Output the [X, Y] coordinate of the center of the cell containing the given text.  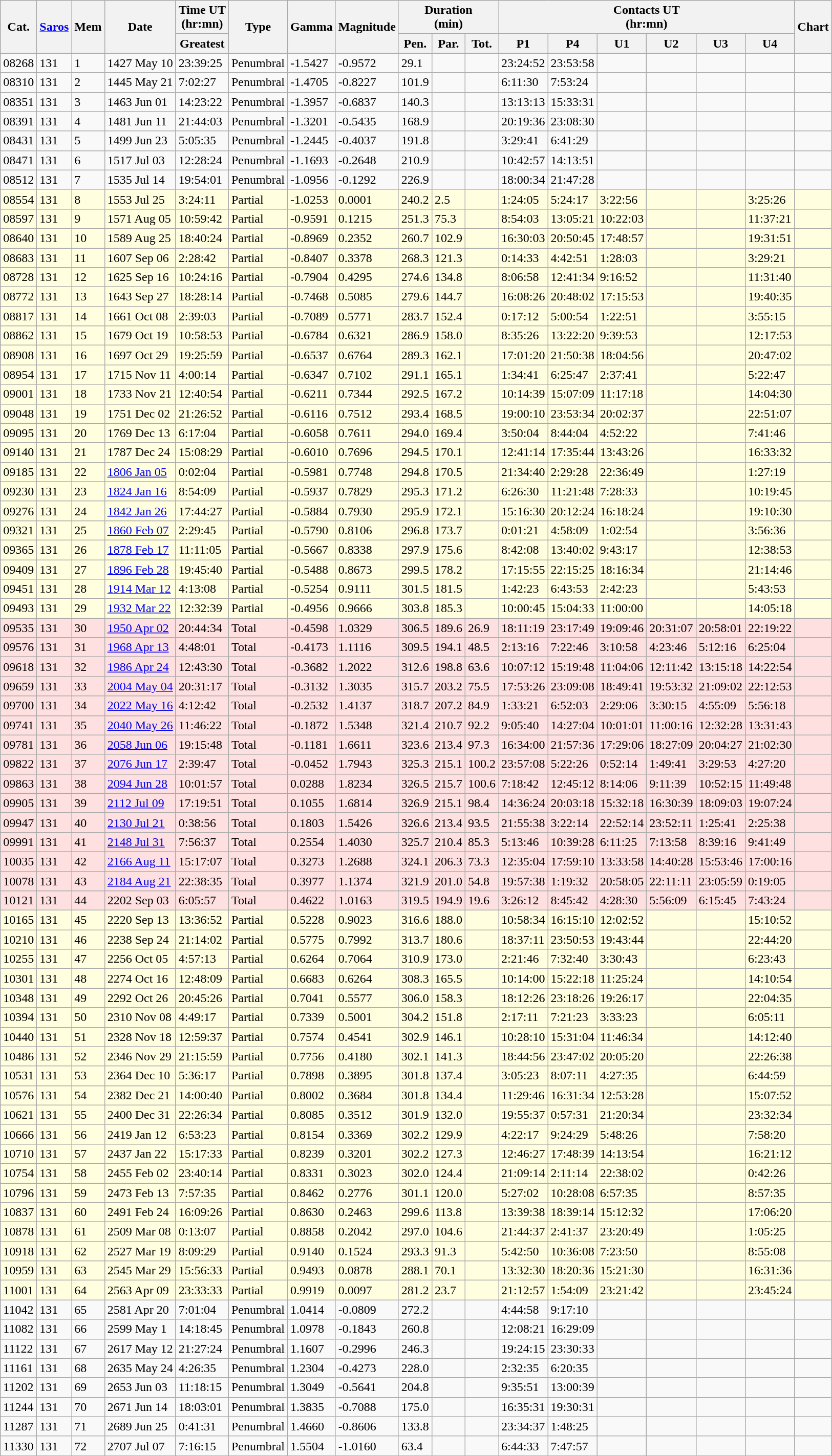
16:21:12 [770, 1154]
210.9 [415, 160]
09048 [18, 414]
-0.0809 [367, 1310]
12:02:52 [622, 920]
201.0 [449, 881]
1697 Oct 29 [140, 355]
2455 Feb 02 [140, 1173]
2:21:46 [523, 959]
-0.7468 [312, 297]
-1.2445 [312, 141]
Contacts UT(hr:mn) [647, 17]
100.2 [481, 764]
303.8 [415, 609]
309.5 [415, 647]
0.3023 [367, 1173]
19:09:46 [622, 628]
58 [88, 1173]
09781 [18, 745]
0.1524 [367, 1251]
14:13:51 [572, 160]
21:44:37 [523, 1232]
15:33:31 [572, 102]
15:17:33 [202, 1154]
-0.0452 [312, 764]
14:27:04 [572, 725]
11:37:21 [770, 219]
17:35:44 [572, 452]
98.4 [481, 803]
19 [88, 414]
U3 [720, 44]
7:57:35 [202, 1193]
0.7064 [367, 959]
292.5 [415, 394]
2:32:35 [523, 1368]
15:07:09 [572, 394]
315.7 [415, 686]
302.9 [415, 1037]
09905 [18, 803]
22:04:35 [770, 998]
-0.6347 [312, 375]
3:56:36 [770, 530]
10255 [18, 959]
2202 Sep 03 [140, 901]
2328 Nov 18 [140, 1037]
20:05:20 [622, 1056]
178.2 [449, 570]
180.6 [449, 940]
2:13:16 [523, 647]
171.2 [449, 491]
8:54:03 [523, 219]
-0.7088 [367, 1407]
1:42:23 [523, 589]
175.6 [449, 550]
22:19:22 [770, 628]
21:27:24 [202, 1349]
0.8858 [312, 1232]
25 [88, 530]
3 [88, 102]
-1.0253 [312, 199]
3:29:41 [523, 141]
0.6321 [367, 336]
175.0 [415, 1407]
1986 Apr 24 [140, 667]
0.7344 [367, 394]
-0.5667 [312, 550]
Date [140, 27]
2040 May 26 [140, 725]
1:48:25 [572, 1426]
23.7 [449, 1290]
09741 [18, 725]
0.8673 [367, 570]
10959 [18, 1271]
1:34:41 [523, 375]
23:50:53 [572, 940]
63.4 [415, 1446]
09700 [18, 706]
08431 [18, 141]
326.5 [415, 784]
0:52:14 [622, 764]
09863 [18, 784]
0:57:31 [572, 1115]
1.8234 [367, 784]
2 [88, 82]
3:29:21 [770, 257]
279.6 [415, 297]
09001 [18, 394]
10035 [18, 861]
1806 Jan 05 [140, 472]
13:15:18 [720, 667]
6:17:04 [202, 433]
10394 [18, 1017]
0.9919 [312, 1290]
20:31:07 [671, 628]
2491 Feb 24 [140, 1212]
13:13:13 [523, 102]
20:02:37 [622, 414]
127.3 [449, 1154]
251.3 [415, 219]
1:28:03 [622, 257]
16:35:31 [523, 1407]
5:22:26 [572, 764]
19:53:32 [671, 686]
10:28:10 [523, 1037]
324.1 [415, 861]
0.5085 [367, 297]
10666 [18, 1134]
18:03:01 [202, 1407]
0.5775 [312, 940]
12:38:53 [770, 550]
6 [88, 160]
11:46:34 [622, 1037]
0:17:12 [523, 316]
2004 May 04 [140, 686]
U1 [622, 44]
0.2352 [367, 238]
-0.9572 [367, 63]
23:57:08 [523, 764]
13:36:52 [202, 920]
54.8 [481, 881]
168.5 [449, 414]
08310 [18, 82]
1:33:21 [523, 706]
10621 [18, 1115]
22:26:34 [202, 1115]
12:40:54 [202, 394]
09409 [18, 570]
23:09:08 [572, 686]
260.7 [415, 238]
325.3 [415, 764]
22:12:53 [770, 686]
11:21:48 [572, 491]
9 [88, 219]
3:29:53 [720, 764]
1661 Oct 08 [140, 316]
8:14:06 [622, 784]
8:57:35 [770, 1193]
-0.7089 [312, 316]
2419 Jan 12 [140, 1134]
1860 Feb 07 [140, 530]
0.3273 [312, 861]
11:18:15 [202, 1387]
1571 Aug 05 [140, 219]
0:13:07 [202, 1232]
08268 [18, 63]
57 [88, 1154]
2:29:28 [572, 472]
170.1 [449, 452]
1.2022 [367, 667]
1.3835 [312, 1407]
1.5504 [312, 1446]
63 [88, 1271]
51 [88, 1037]
Gamma [312, 27]
3:10:58 [622, 647]
23:24:52 [523, 63]
11330 [18, 1446]
-0.3682 [312, 667]
8:44:04 [572, 433]
10:24:16 [202, 277]
0.3378 [367, 257]
2166 Aug 11 [140, 861]
-0.6211 [312, 394]
10:58:53 [202, 336]
22:51:07 [770, 414]
198.8 [449, 667]
1968 Apr 13 [140, 647]
4:52:22 [622, 433]
301.5 [415, 589]
144.7 [449, 297]
-0.5981 [312, 472]
0.2463 [367, 1212]
17:01:20 [523, 355]
27 [88, 570]
294.5 [415, 452]
288.1 [415, 1271]
6:26:30 [523, 491]
326.6 [415, 822]
1878 Feb 17 [140, 550]
1751 Dec 02 [140, 414]
-0.8969 [312, 238]
16:18:24 [622, 511]
2653 Jun 03 [140, 1387]
11001 [18, 1290]
226.9 [415, 180]
20:47:02 [770, 355]
18:04:56 [622, 355]
73.3 [481, 861]
17:00:16 [770, 861]
12:08:21 [523, 1329]
8:55:08 [770, 1251]
17:48:39 [572, 1154]
14:22:54 [770, 667]
0.4295 [367, 277]
7:56:37 [202, 842]
2:29:06 [622, 706]
75.3 [449, 219]
11:11:05 [202, 550]
63.6 [481, 667]
09659 [18, 686]
8 [88, 199]
09230 [18, 491]
18:16:34 [622, 570]
4:22:17 [523, 1134]
0.7696 [367, 452]
0.7898 [312, 1076]
30 [88, 628]
2:42:23 [622, 589]
5:13:46 [523, 842]
129.9 [449, 1134]
Saros [54, 27]
11:31:40 [770, 277]
289.3 [415, 355]
22:38:02 [622, 1173]
7:53:24 [572, 82]
46 [88, 940]
21:26:52 [202, 414]
16:09:26 [202, 1212]
4:44:58 [523, 1310]
1:22:51 [622, 316]
132.0 [449, 1115]
3:05:23 [523, 1076]
16:30:39 [671, 803]
1.4660 [312, 1426]
14:12:40 [770, 1037]
11:46:22 [202, 725]
13:39:38 [523, 1212]
19:55:37 [523, 1115]
207.2 [449, 706]
-0.4598 [312, 628]
11042 [18, 1310]
3:25:26 [770, 199]
47 [88, 959]
1553 Jul 25 [140, 199]
09276 [18, 511]
16:31:36 [770, 1271]
22:36:49 [622, 472]
10:01:01 [622, 725]
1.0978 [312, 1329]
10440 [18, 1037]
09185 [18, 472]
293.4 [415, 414]
08391 [18, 121]
-0.1843 [367, 1329]
20:50:45 [572, 238]
7:16:15 [202, 1446]
20:48:02 [572, 297]
0.0001 [367, 199]
11244 [18, 1407]
08954 [18, 375]
16:29:09 [572, 1329]
152.4 [449, 316]
91.3 [449, 1251]
316.6 [415, 920]
0.5228 [312, 920]
23:39:25 [202, 63]
6:25:47 [572, 375]
33 [88, 686]
53 [88, 1076]
19:26:17 [622, 998]
102.9 [449, 238]
15:07:52 [770, 1095]
8:09:29 [202, 1251]
20:45:26 [202, 998]
215.7 [449, 784]
Mem [88, 27]
1914 Mar 12 [140, 589]
6:20:35 [572, 1368]
1824 Jan 16 [140, 491]
10878 [18, 1232]
1481 Jun 11 [140, 121]
4:28:30 [622, 901]
43 [88, 881]
18:49:41 [622, 686]
37 [88, 764]
1896 Feb 28 [140, 570]
6:52:03 [572, 706]
0.9111 [367, 589]
0.9023 [367, 920]
5:27:02 [523, 1193]
-1.3201 [312, 121]
23:53:58 [572, 63]
10348 [18, 998]
10:07:12 [523, 667]
67 [88, 1349]
0.5001 [367, 1017]
14:23:22 [202, 102]
286.9 [415, 336]
299.5 [415, 570]
93.5 [481, 822]
19:00:10 [523, 414]
1.0414 [312, 1310]
11:00:00 [622, 609]
0.1215 [367, 219]
10837 [18, 1212]
14:40:28 [671, 861]
3:22:56 [622, 199]
21:34:40 [523, 472]
1:02:54 [622, 530]
22:11:11 [671, 881]
0.0288 [312, 784]
-0.5435 [367, 121]
-0.6537 [312, 355]
1.1607 [312, 1349]
4:26:35 [202, 1368]
Par. [449, 44]
319.5 [415, 901]
13:32:30 [523, 1271]
21:09:02 [720, 686]
-1.5427 [312, 63]
10:28:08 [572, 1193]
11 [88, 257]
304.2 [415, 1017]
08772 [18, 297]
260.8 [415, 1329]
2058 Jun 06 [140, 745]
20:03:18 [572, 803]
10918 [18, 1251]
1607 Sep 06 [140, 257]
18:09:03 [720, 803]
1427 May 10 [140, 63]
29.1 [415, 63]
26.9 [481, 628]
325.7 [415, 842]
35 [88, 725]
23:53:34 [572, 414]
18:20:36 [572, 1271]
113.8 [449, 1212]
10531 [18, 1076]
120.0 [449, 1193]
158.0 [449, 336]
4:57:13 [202, 959]
21:44:03 [202, 121]
8:39:16 [720, 842]
69 [88, 1387]
9:16:52 [622, 277]
291.1 [415, 375]
11:17:18 [622, 394]
2310 Nov 08 [140, 1017]
0.8630 [312, 1212]
2400 Dec 31 [140, 1115]
10:36:08 [572, 1251]
10754 [18, 1173]
0.5577 [367, 998]
0.7992 [367, 940]
20:31:17 [202, 686]
0.7574 [312, 1037]
21:14:02 [202, 940]
165.1 [449, 375]
08728 [18, 277]
20:04:27 [720, 745]
172.1 [449, 511]
7:47:57 [572, 1446]
-0.5641 [367, 1387]
6:44:33 [523, 1446]
1.3035 [367, 686]
17:19:51 [202, 803]
28 [88, 589]
11:00:16 [671, 725]
21:47:28 [572, 180]
10:14:00 [523, 979]
3:26:12 [523, 901]
19:45:40 [202, 570]
48.5 [481, 647]
4:12:42 [202, 706]
14:13:54 [622, 1154]
3:33:23 [622, 1017]
246.3 [415, 1349]
22:38:35 [202, 881]
17:15:55 [523, 570]
08908 [18, 355]
0:01:21 [523, 530]
0.7756 [312, 1056]
16:34:00 [523, 745]
10:58:34 [523, 920]
7:58:20 [770, 1134]
0.7930 [367, 511]
15:17:07 [202, 861]
15:22:18 [572, 979]
11161 [18, 1368]
23:17:49 [572, 628]
0.9666 [367, 609]
321.4 [415, 725]
5:43:53 [770, 589]
1.1116 [367, 647]
299.6 [415, 1212]
-1.0160 [367, 1446]
17:15:53 [622, 297]
1.5348 [367, 725]
32 [88, 667]
5:42:50 [523, 1251]
12 [88, 277]
11:25:24 [622, 979]
6:05:57 [202, 901]
15:32:18 [622, 803]
09095 [18, 433]
-0.1181 [312, 745]
-0.4956 [312, 609]
19:54:01 [202, 180]
10078 [18, 881]
09365 [18, 550]
194.1 [449, 647]
21:20:34 [622, 1115]
8:07:11 [572, 1076]
08554 [18, 199]
1445 May 21 [140, 82]
2:41:37 [572, 1232]
5:56:09 [671, 901]
295.3 [415, 491]
228.0 [415, 1368]
7:28:33 [622, 491]
162.1 [449, 355]
9:05:40 [523, 725]
5:22:47 [770, 375]
1.7943 [367, 764]
4:13:08 [202, 589]
1499 Jun 23 [140, 141]
0.4541 [367, 1037]
104.6 [449, 1232]
70 [88, 1407]
4:55:09 [720, 706]
9:24:29 [572, 1134]
1.4030 [367, 842]
134.8 [449, 277]
Time UT(hr:mn) [202, 17]
84.9 [481, 706]
18:37:11 [523, 940]
19:15:48 [202, 745]
101.9 [415, 82]
20:58:01 [720, 628]
12:41:34 [572, 277]
14:10:54 [770, 979]
2581 Apr 20 [140, 1310]
18:28:14 [202, 297]
0:02:04 [202, 472]
3:55:15 [770, 316]
10710 [18, 1154]
-1.4705 [312, 82]
283.7 [415, 316]
8:06:58 [523, 277]
19:31:51 [770, 238]
296.8 [415, 530]
62 [88, 1251]
23 [88, 491]
9:39:53 [622, 336]
08862 [18, 336]
146.1 [449, 1037]
Type [258, 27]
-0.7904 [312, 277]
11:04:06 [622, 667]
12:45:12 [572, 784]
61 [88, 1232]
-0.6116 [312, 414]
70.1 [449, 1271]
34 [88, 706]
13:33:58 [622, 861]
0.2554 [312, 842]
1517 Jul 03 [140, 160]
17:06:20 [770, 1212]
0.4622 [312, 901]
2473 Feb 13 [140, 1193]
11:29:46 [523, 1095]
-0.8227 [367, 82]
5:56:18 [770, 706]
5:36:17 [202, 1076]
6:15:45 [720, 901]
0.3895 [367, 1076]
2220 Sep 13 [140, 920]
08640 [18, 238]
7:18:42 [523, 784]
1:19:32 [572, 881]
308.3 [415, 979]
191.8 [415, 141]
2545 Mar 29 [140, 1271]
92.2 [481, 725]
1.3049 [312, 1387]
-0.1872 [312, 725]
0.8331 [312, 1173]
0.0097 [367, 1290]
1643 Sep 27 [140, 297]
185.3 [449, 609]
100.6 [481, 784]
23:21:42 [622, 1290]
0.2042 [367, 1232]
2112 Jul 09 [140, 803]
10:14:39 [523, 394]
10 [88, 238]
0.8085 [312, 1115]
2617 May 12 [140, 1349]
0.8154 [312, 1134]
297.9 [415, 550]
7:01:04 [202, 1310]
11082 [18, 1329]
1.0163 [367, 901]
08351 [18, 102]
18:27:09 [671, 745]
15:16:30 [523, 511]
1.1374 [367, 881]
1.5426 [367, 822]
0.3201 [367, 1154]
19:30:31 [572, 1407]
7:41:46 [770, 433]
10:39:28 [572, 842]
10:22:03 [622, 219]
19:57:38 [523, 881]
12:53:28 [622, 1095]
3:24:11 [202, 199]
31 [88, 647]
313.7 [415, 940]
1733 Nov 21 [140, 394]
13:43:26 [622, 452]
8:54:09 [202, 491]
9:11:39 [671, 784]
6:11:30 [523, 82]
1950 Apr 02 [140, 628]
-0.5937 [312, 491]
7:21:23 [572, 1017]
1:05:25 [770, 1232]
318.7 [415, 706]
23:47:02 [572, 1056]
4:00:14 [202, 375]
18:11:19 [523, 628]
20:44:34 [202, 628]
10796 [18, 1193]
0.6683 [312, 979]
18 [88, 394]
Chart [813, 27]
1:54:09 [572, 1290]
11202 [18, 1387]
Cat. [18, 27]
23:40:14 [202, 1173]
9:41:49 [770, 842]
6:44:59 [770, 1076]
12:32:28 [720, 725]
181.5 [449, 589]
240.2 [415, 199]
15:19:48 [572, 667]
5 [88, 141]
85.3 [481, 842]
3:30:15 [671, 706]
1.2304 [312, 1368]
2382 Dec 21 [140, 1095]
5:00:54 [572, 316]
0.7512 [367, 414]
40 [88, 822]
2:37:41 [622, 375]
6:57:35 [622, 1193]
7:32:40 [572, 959]
21:50:38 [572, 355]
09618 [18, 667]
23:30:33 [572, 1349]
50 [88, 1017]
-0.2996 [367, 1349]
13 [88, 297]
24 [88, 511]
0:42:26 [770, 1173]
2635 May 24 [140, 1368]
1463 Jun 01 [140, 102]
54 [88, 1095]
38 [88, 784]
16:08:26 [523, 297]
1:27:19 [770, 472]
7:22:46 [572, 647]
14:36:24 [523, 803]
-0.5488 [312, 570]
11:49:48 [770, 784]
274.6 [415, 277]
12:46:27 [523, 1154]
-0.6010 [312, 452]
-0.6837 [367, 102]
U2 [671, 44]
301.1 [415, 1193]
2364 Dec 10 [140, 1076]
Magnitude [367, 27]
-0.4173 [312, 647]
22:15:25 [572, 570]
11122 [18, 1349]
20:19:36 [523, 121]
-0.4273 [367, 1368]
-0.6058 [312, 433]
0.9140 [312, 1251]
-0.2648 [367, 160]
56 [88, 1134]
2:17:11 [523, 1017]
0.2776 [367, 1193]
4:48:01 [202, 647]
7:23:50 [622, 1251]
4 [88, 121]
2:39:47 [202, 764]
141.3 [449, 1056]
18:00:34 [523, 180]
22 [88, 472]
09140 [18, 452]
6:11:25 [622, 842]
0.7041 [312, 998]
4:42:51 [572, 257]
14:05:18 [770, 609]
301.9 [415, 1115]
18:12:26 [523, 998]
21:57:36 [572, 745]
15:31:04 [572, 1037]
17:29:06 [622, 745]
206.3 [449, 861]
17 [88, 375]
3:50:04 [523, 433]
0:41:31 [202, 1426]
6:05:11 [770, 1017]
15:04:33 [572, 609]
6:53:23 [202, 1134]
167.2 [449, 394]
0.3512 [367, 1115]
9:43:17 [622, 550]
45 [88, 920]
Tot. [481, 44]
272.2 [415, 1310]
42 [88, 861]
0.9493 [312, 1271]
0.3684 [367, 1095]
268.3 [415, 257]
0.3369 [367, 1134]
1.2688 [367, 861]
19:25:59 [202, 355]
2022 May 16 [140, 706]
1:24:05 [523, 199]
21:15:59 [202, 1056]
16:33:32 [770, 452]
08597 [18, 219]
1932 Mar 22 [140, 609]
-0.2532 [312, 706]
12:11:42 [671, 667]
1589 Aug 25 [140, 238]
23:45:24 [770, 1290]
189.6 [449, 628]
124.4 [449, 1173]
-0.1292 [367, 180]
20:12:24 [572, 511]
65 [88, 1310]
09947 [18, 822]
1.6814 [367, 803]
64 [88, 1290]
2346 Nov 29 [140, 1056]
2.5 [449, 199]
0:38:56 [202, 822]
72 [88, 1446]
-0.5790 [312, 530]
10301 [18, 979]
0.8338 [367, 550]
2:28:42 [202, 257]
19:40:35 [770, 297]
97.3 [481, 745]
18:44:56 [523, 1056]
-0.9591 [312, 219]
10121 [18, 901]
0.8239 [312, 1154]
134.4 [449, 1095]
09991 [18, 842]
08512 [18, 180]
5:05:35 [202, 141]
1.6611 [367, 745]
6:23:43 [770, 959]
12:43:30 [202, 667]
12:28:24 [202, 160]
294.8 [415, 472]
-0.4037 [367, 141]
2:11:14 [572, 1173]
23:05:59 [720, 881]
16:30:03 [523, 238]
08471 [18, 160]
17:48:57 [622, 238]
169.4 [449, 433]
22:44:20 [770, 940]
23:08:30 [572, 121]
0.7748 [367, 472]
15:53:46 [720, 861]
15:56:33 [202, 1271]
306.0 [415, 998]
18:40:24 [202, 238]
P1 [523, 44]
295.9 [415, 511]
13:00:39 [572, 1387]
6:25:04 [770, 647]
310.9 [415, 959]
1625 Sep 16 [140, 277]
297.0 [415, 1232]
0.8106 [367, 530]
2148 Jul 31 [140, 842]
281.2 [415, 1290]
0.8002 [312, 1095]
2437 Jan 22 [140, 1154]
10:01:57 [202, 784]
140.3 [415, 102]
23:20:49 [622, 1232]
49 [88, 998]
19.6 [481, 901]
21:55:38 [523, 822]
09493 [18, 609]
0.7102 [367, 375]
Duration(min) [449, 17]
2184 Aug 21 [140, 881]
29 [88, 609]
Greatest [202, 44]
2274 Oct 16 [140, 979]
3:30:43 [622, 959]
-0.8407 [312, 257]
2689 Jun 25 [140, 1426]
1:49:41 [671, 764]
0.7611 [367, 433]
2130 Jul 21 [140, 822]
09321 [18, 530]
1842 Jan 26 [140, 511]
165.5 [449, 979]
194.9 [449, 901]
44 [88, 901]
21 [88, 452]
1.4137 [367, 706]
7:43:24 [770, 901]
10:42:57 [523, 160]
13:31:43 [770, 725]
293.3 [415, 1251]
12:32:39 [202, 609]
2707 Jul 07 [140, 1446]
1:25:41 [720, 822]
68 [88, 1368]
4:49:17 [202, 1017]
0.6764 [367, 355]
48 [88, 979]
151.8 [449, 1017]
294.0 [415, 433]
306.5 [415, 628]
2509 Mar 08 [140, 1232]
26 [88, 550]
23:18:26 [572, 998]
14:18:45 [202, 1329]
2:25:38 [770, 822]
21:09:14 [523, 1173]
-1.3957 [312, 102]
4:23:46 [671, 647]
173.7 [449, 530]
6:43:53 [572, 589]
41 [88, 842]
2292 Oct 26 [140, 998]
5:48:26 [622, 1134]
0:14:33 [523, 257]
08683 [18, 257]
12:35:04 [523, 861]
09576 [18, 647]
0.7339 [312, 1017]
2256 Oct 05 [140, 959]
21:12:57 [523, 1290]
19:24:15 [523, 1349]
323.6 [415, 745]
0.0878 [367, 1271]
13:05:21 [572, 219]
210.4 [449, 842]
170.5 [449, 472]
0.7829 [367, 491]
3:22:14 [572, 822]
17:44:27 [202, 511]
09451 [18, 589]
0:19:05 [770, 881]
1787 Dec 24 [140, 452]
08817 [18, 316]
2671 Jun 14 [140, 1407]
10:59:42 [202, 219]
1715 Nov 11 [140, 375]
U4 [770, 44]
10:00:45 [523, 609]
121.3 [449, 257]
Pen. [415, 44]
7:13:58 [671, 842]
12:17:53 [770, 336]
5:24:17 [572, 199]
302.1 [415, 1056]
7 [88, 180]
14 [88, 316]
59 [88, 1193]
203.2 [449, 686]
10576 [18, 1095]
158.3 [449, 998]
23:33:33 [202, 1290]
8:35:26 [523, 336]
9:17:10 [572, 1310]
39 [88, 803]
0.1803 [312, 822]
12:59:37 [202, 1037]
16:15:10 [572, 920]
0.5771 [367, 316]
4:27:35 [622, 1076]
66 [88, 1329]
60 [88, 1212]
20:58:05 [622, 881]
15 [88, 336]
0.1055 [312, 803]
71 [88, 1426]
1535 Jul 14 [140, 180]
8:45:42 [572, 901]
23:52:11 [671, 822]
12:48:09 [202, 979]
-0.8606 [367, 1426]
1 [88, 63]
-0.5884 [312, 511]
23:32:34 [770, 1115]
15:21:30 [622, 1271]
13:40:02 [572, 550]
0.3977 [312, 881]
12:41:14 [523, 452]
2238 Sep 24 [140, 940]
17:53:26 [523, 686]
09535 [18, 628]
2:39:03 [202, 316]
1769 Dec 13 [140, 433]
321.9 [415, 881]
15:10:52 [770, 920]
14:04:30 [770, 394]
188.0 [449, 920]
21:14:46 [770, 570]
2:29:45 [202, 530]
173.0 [449, 959]
7:02:27 [202, 82]
1.0329 [367, 628]
15:08:29 [202, 452]
55 [88, 1115]
-0.3132 [312, 686]
302.0 [415, 1173]
11287 [18, 1426]
36 [88, 745]
137.4 [449, 1076]
4:58:09 [572, 530]
10210 [18, 940]
21:02:30 [770, 745]
326.9 [415, 803]
10486 [18, 1056]
0.4180 [367, 1056]
5:12:16 [720, 647]
2076 Jun 17 [140, 764]
0.8462 [312, 1193]
9:35:51 [523, 1387]
133.8 [415, 1426]
19:07:24 [770, 803]
22:26:38 [770, 1056]
168.9 [415, 121]
17:59:10 [572, 861]
13:22:20 [572, 336]
8:42:08 [523, 550]
-0.5254 [312, 589]
18:39:14 [572, 1212]
10:19:45 [770, 491]
-1.0956 [312, 180]
52 [88, 1056]
2599 May 1 [140, 1329]
312.6 [415, 667]
P4 [572, 44]
1679 Oct 19 [140, 336]
16:31:34 [572, 1095]
14:00:40 [202, 1095]
2527 Mar 19 [140, 1251]
204.8 [415, 1387]
19:10:30 [770, 511]
23:34:37 [523, 1426]
22:52:14 [622, 822]
2563 Apr 09 [140, 1290]
6:41:29 [572, 141]
210.7 [449, 725]
75.5 [481, 686]
09822 [18, 764]
10165 [18, 920]
10:52:15 [720, 784]
2094 Jun 28 [140, 784]
15:12:32 [622, 1212]
16 [88, 355]
20 [88, 433]
-0.6784 [312, 336]
4:27:20 [770, 764]
19:43:44 [622, 940]
-1.1693 [312, 160]
